From the cell containing the given text, extract its center point as (X, Y) coordinate. 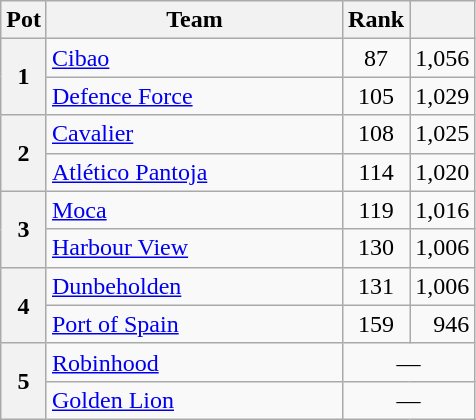
4 (24, 305)
5 (24, 381)
Cibao (194, 58)
114 (376, 172)
159 (376, 324)
1 (24, 77)
119 (376, 210)
3 (24, 229)
1,016 (442, 210)
108 (376, 134)
2 (24, 153)
Port of Spain (194, 324)
Cavalier (194, 134)
Atlético Pantoja (194, 172)
Harbour View (194, 248)
105 (376, 96)
Dunbeholden (194, 286)
1,029 (442, 96)
Rank (376, 20)
Pot (24, 20)
Team (194, 20)
130 (376, 248)
87 (376, 58)
Golden Lion (194, 400)
Moca (194, 210)
Defence Force (194, 96)
1,056 (442, 58)
946 (442, 324)
131 (376, 286)
Robinhood (194, 362)
1,025 (442, 134)
1,020 (442, 172)
